Extract the [x, y] coordinate from the center of the cell holding the provided text.  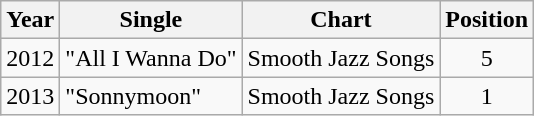
2013 [30, 96]
5 [487, 58]
1 [487, 96]
Year [30, 20]
Single [151, 20]
Chart [341, 20]
2012 [30, 58]
"Sonnymoon" [151, 96]
Position [487, 20]
"All I Wanna Do" [151, 58]
